Find where the given text appears and provide that cell's center as [X, Y] coordinate. 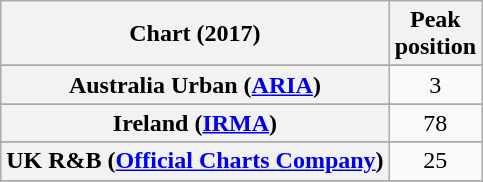
25 [435, 161]
Chart (2017) [195, 34]
Peak position [435, 34]
UK R&B (Official Charts Company) [195, 161]
3 [435, 85]
Australia Urban (ARIA) [195, 85]
Ireland (IRMA) [195, 123]
78 [435, 123]
